Capture the cell that displays the provided text and extract its [x, y] central coordinate. 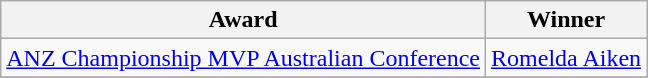
ANZ Championship MVP Australian Conference [244, 58]
Romelda Aiken [566, 58]
Winner [566, 20]
Award [244, 20]
